Determine the [X, Y] coordinate at the center of the cell enclosing the given text.  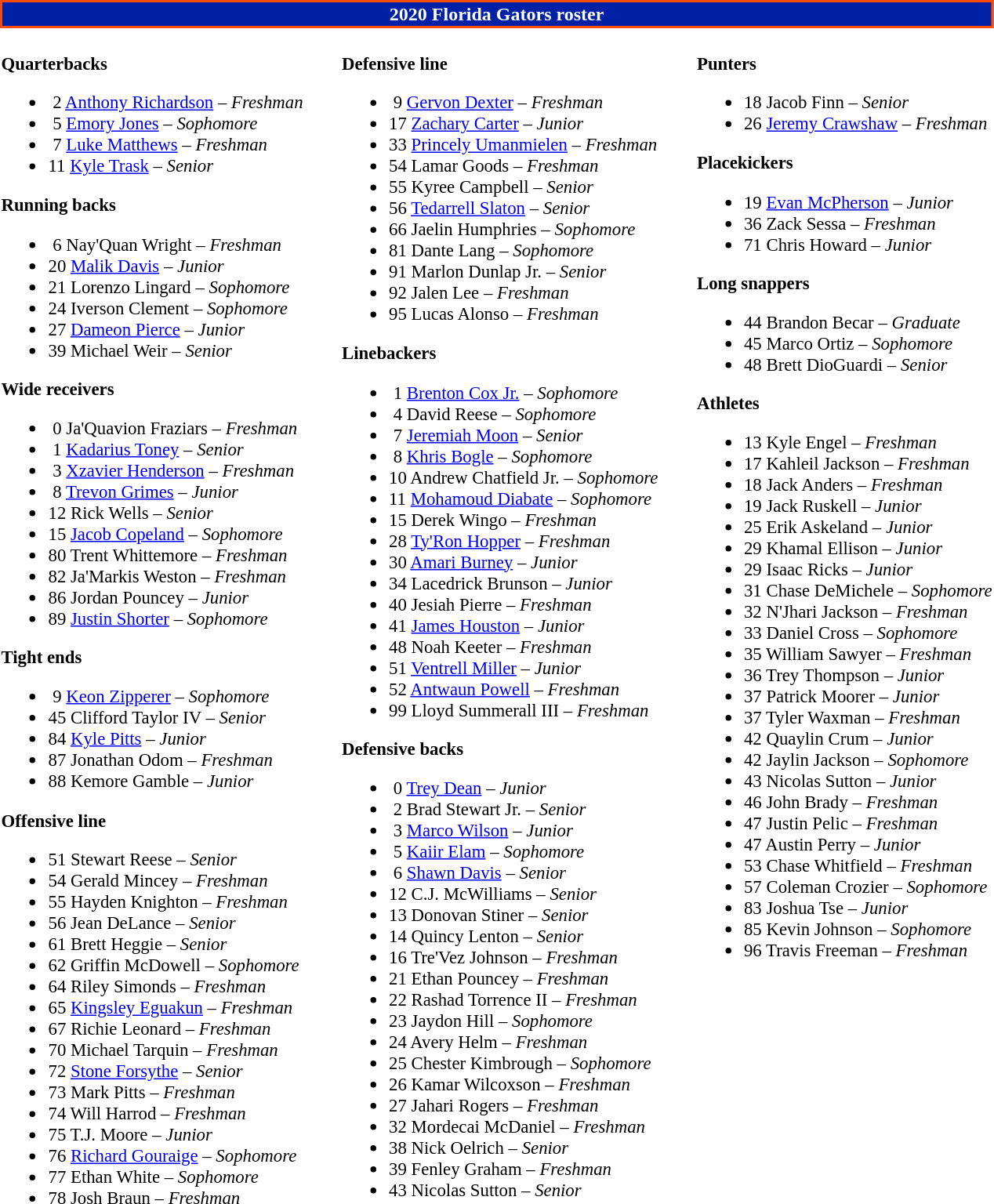
2020 Florida Gators roster [497, 14]
